Find where the given text appears and provide that cell's center as [X, Y] coordinate. 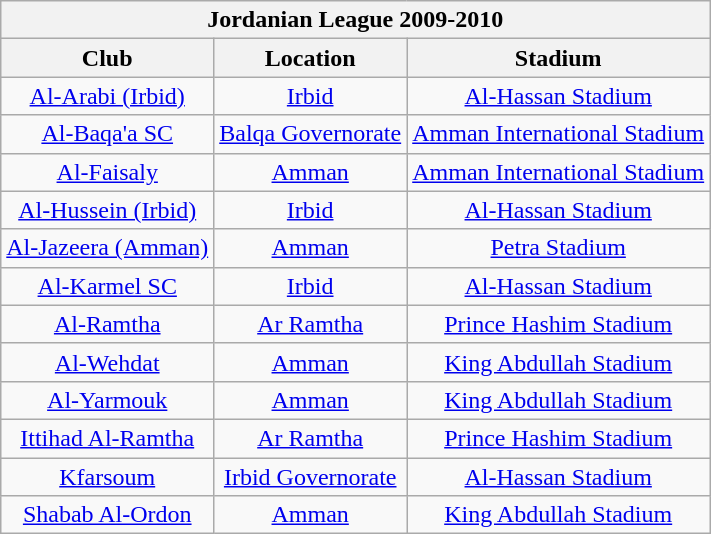
Al-Arabi (Irbid) [108, 96]
Al-Baqa'a SC [108, 134]
Kfarsoum [108, 477]
Al-Wehdat [108, 362]
Ittihad Al-Ramtha [108, 438]
Location [310, 58]
Al-Yarmouk [108, 400]
Al-Jazeera (Amman) [108, 248]
Club [108, 58]
Shabab Al-Ordon [108, 515]
Al-Faisaly [108, 172]
Al-Ramtha [108, 324]
Al-Hussein (Irbid) [108, 210]
Irbid Governorate [310, 477]
Balqa Governorate [310, 134]
Jordanian League 2009-2010 [356, 20]
Stadium [558, 58]
Al-Karmel SC [108, 286]
Petra Stadium [558, 248]
